Determine the [X, Y] coordinate at the center of the cell enclosing the given text.  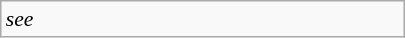
see [203, 19]
